For the text-containing cell, return its midpoint in [X, Y] coordinate format. 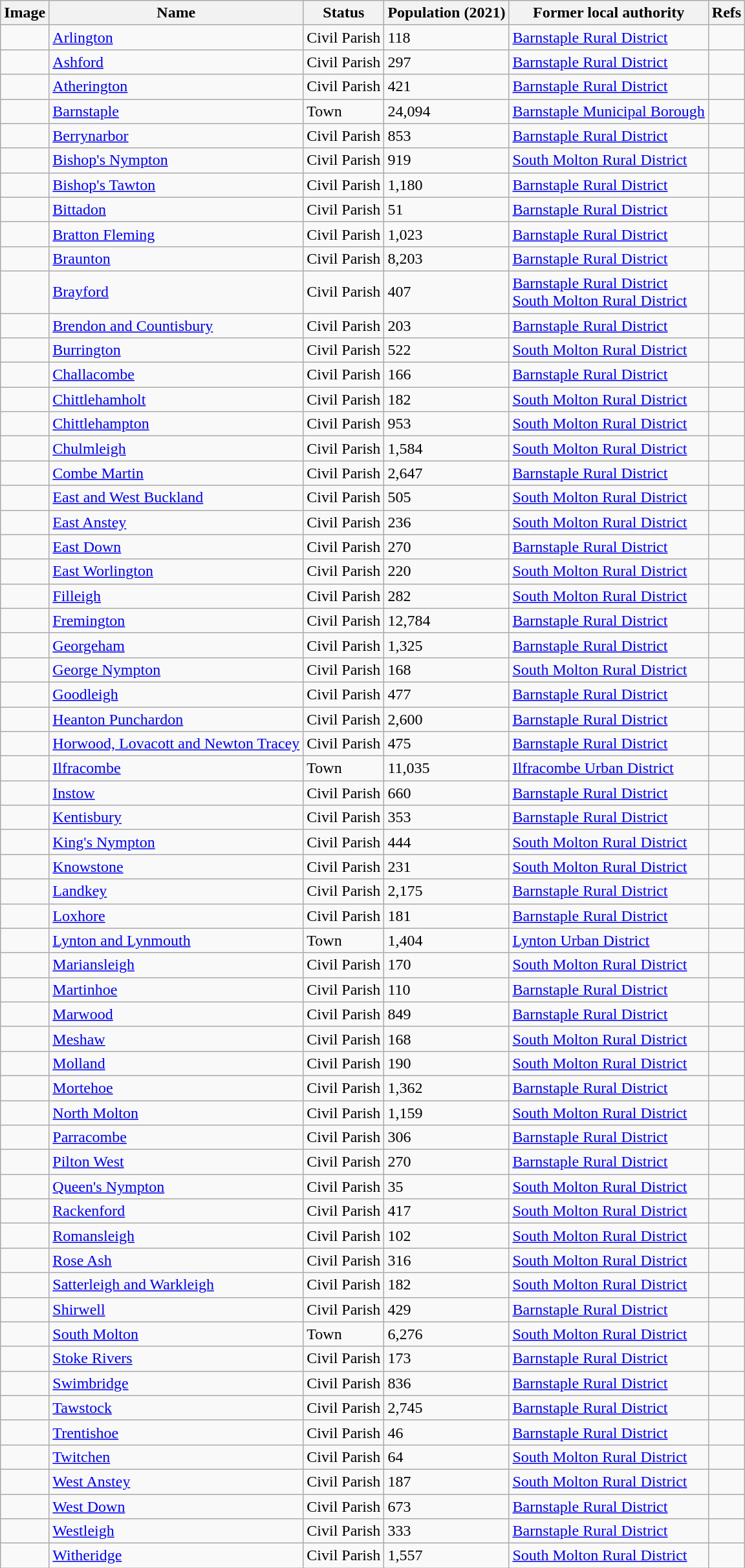
316 [446, 1260]
Population (2021) [446, 13]
South Molton [176, 1334]
173 [446, 1359]
51 [446, 209]
Bishop's Tawton [176, 185]
Instow [176, 793]
429 [446, 1309]
1,159 [446, 1112]
2,175 [446, 891]
North Molton [176, 1112]
East and West Buckland [176, 498]
110 [446, 990]
Fremington [176, 620]
Shirwell [176, 1309]
2,647 [446, 473]
Chulmleigh [176, 449]
8,203 [446, 259]
2,745 [446, 1408]
24,094 [446, 111]
Marwood [176, 1014]
Ilfracombe Urban District [609, 768]
170 [446, 965]
Georgeham [176, 645]
421 [446, 87]
Former local authority [609, 13]
166 [446, 375]
849 [446, 1014]
Barnstaple Rural DistrictSouth Molton Rural District [609, 292]
Ashford [176, 62]
Bishop's Nympton [176, 160]
West Down [176, 1507]
Filleigh [176, 596]
Meshaw [176, 1039]
Mortehoe [176, 1088]
Queen's Nympton [176, 1187]
Barnstaple Municipal Borough [609, 111]
East Down [176, 547]
1,557 [446, 1556]
297 [446, 62]
522 [446, 350]
Knowstone [176, 867]
Brendon and Countisbury [176, 325]
Chittlehamholt [176, 399]
Lynton Urban District [609, 940]
353 [446, 818]
Parracombe [176, 1138]
35 [446, 1187]
118 [446, 37]
Goodleigh [176, 694]
Bittadon [176, 209]
West Anstey [176, 1481]
660 [446, 793]
64 [446, 1457]
Satterleigh and Warkleigh [176, 1285]
475 [446, 744]
Mariansleigh [176, 965]
Ilfracombe [176, 768]
836 [446, 1383]
Romansleigh [176, 1236]
220 [446, 571]
6,276 [446, 1334]
673 [446, 1507]
1,404 [446, 940]
187 [446, 1481]
Arlington [176, 37]
953 [446, 424]
Braunton [176, 259]
Rose Ash [176, 1260]
Challacombe [176, 375]
Lynton and Lynmouth [176, 940]
2,600 [446, 719]
505 [446, 498]
919 [446, 160]
477 [446, 694]
853 [446, 136]
Status [344, 13]
46 [446, 1432]
George Nympton [176, 670]
Molland [176, 1063]
Barnstaple [176, 111]
203 [446, 325]
King's Nympton [176, 842]
417 [446, 1211]
1,325 [446, 645]
Westleigh [176, 1531]
190 [446, 1063]
11,035 [446, 768]
Tawstock [176, 1408]
181 [446, 916]
1,023 [446, 234]
231 [446, 867]
Pilton West [176, 1162]
1,180 [446, 185]
Burrington [176, 350]
Stoke Rivers [176, 1359]
306 [446, 1138]
1,584 [446, 449]
Loxhore [176, 916]
Landkey [176, 891]
102 [446, 1236]
Kentisbury [176, 818]
407 [446, 292]
333 [446, 1531]
236 [446, 522]
1,362 [446, 1088]
Chittlehampton [176, 424]
Image [25, 13]
Atherington [176, 87]
Swimbridge [176, 1383]
Heanton Punchardon [176, 719]
Rackenford [176, 1211]
East Anstey [176, 522]
Name [176, 13]
444 [446, 842]
Berrynarbor [176, 136]
Twitchen [176, 1457]
Combe Martin [176, 473]
East Worlington [176, 571]
Trentishoe [176, 1432]
Martinhoe [176, 990]
12,784 [446, 620]
282 [446, 596]
Witheridge [176, 1556]
Refs [726, 13]
Bratton Fleming [176, 234]
Brayford [176, 292]
Horwood, Lovacott and Newton Tracey [176, 744]
